From the cell containing the given text, extract its center point as (x, y) coordinate. 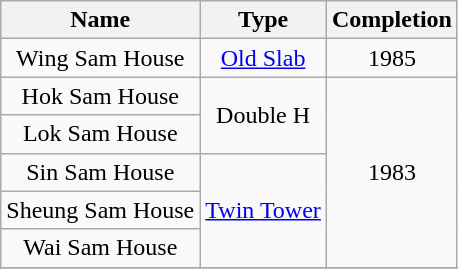
Old Slab (264, 58)
Lok Sam House (100, 134)
Hok Sam House (100, 96)
Name (100, 20)
Wing Sam House (100, 58)
1985 (392, 58)
Wai Sam House (100, 248)
Completion (392, 20)
Sin Sam House (100, 172)
Double H (264, 115)
Sheung Sam House (100, 210)
Twin Tower (264, 210)
Type (264, 20)
1983 (392, 172)
